From the cell containing the given text, extract its center point as [x, y] coordinate. 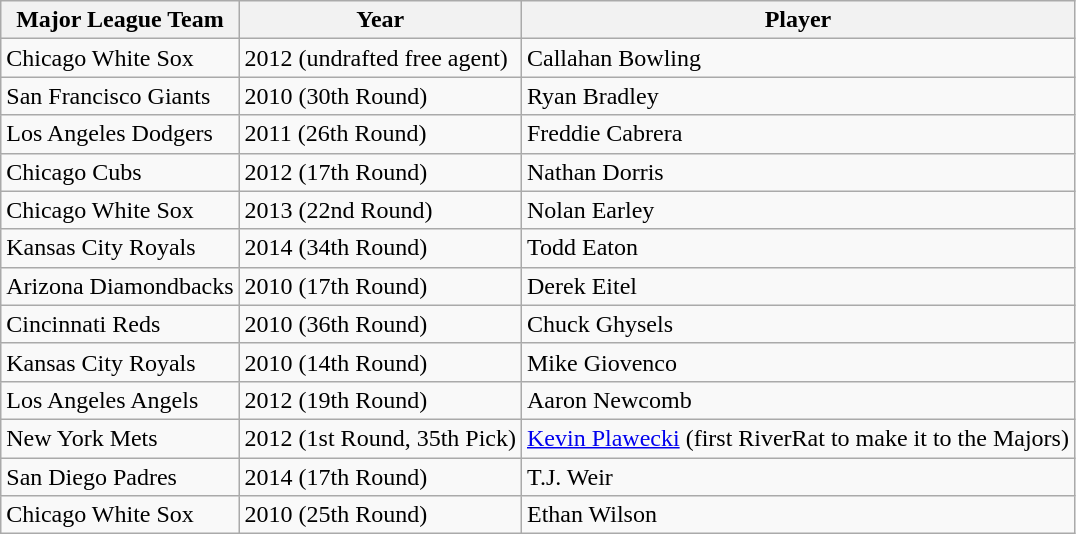
2010 (25th Round) [380, 515]
Cincinnati Reds [120, 324]
Major League Team [120, 20]
Kevin Plawecki (first RiverRat to make it to the Majors) [798, 438]
Todd Eaton [798, 248]
Ryan Bradley [798, 96]
Chuck Ghysels [798, 324]
Chicago Cubs [120, 172]
Nolan Earley [798, 210]
2011 (26th Round) [380, 134]
2014 (17th Round) [380, 477]
Year [380, 20]
Mike Giovenco [798, 362]
2012 (1st Round, 35th Pick) [380, 438]
Aaron Newcomb [798, 400]
2013 (22nd Round) [380, 210]
2010 (14th Round) [380, 362]
Los Angeles Angels [120, 400]
2014 (34th Round) [380, 248]
T.J. Weir [798, 477]
Derek Eitel [798, 286]
2010 (30th Round) [380, 96]
San Diego Padres [120, 477]
Callahan Bowling [798, 58]
Los Angeles Dodgers [120, 134]
Arizona Diamondbacks [120, 286]
Freddie Cabrera [798, 134]
New York Mets [120, 438]
Ethan Wilson [798, 515]
2010 (17th Round) [380, 286]
Player [798, 20]
2012 (17th Round) [380, 172]
2012 (19th Round) [380, 400]
2012 (undrafted free agent) [380, 58]
Nathan Dorris [798, 172]
2010 (36th Round) [380, 324]
San Francisco Giants [120, 96]
